Identify which cell holds the provided text, then report its (X, Y) central coordinate. 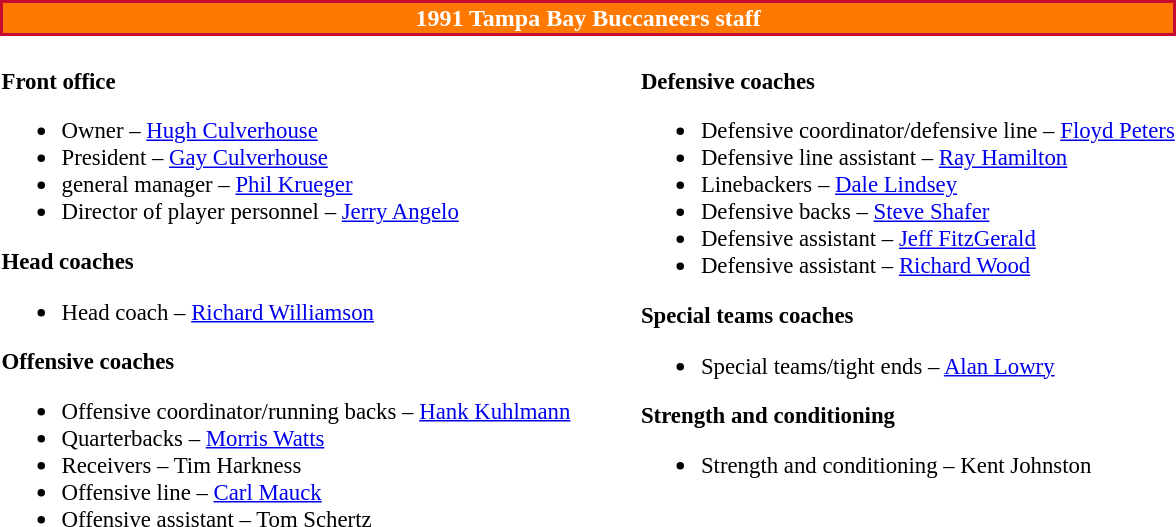
1991 Tampa Bay Buccaneers staff (588, 18)
